Extract the [X, Y] coordinate from the center of the cell holding the provided text.  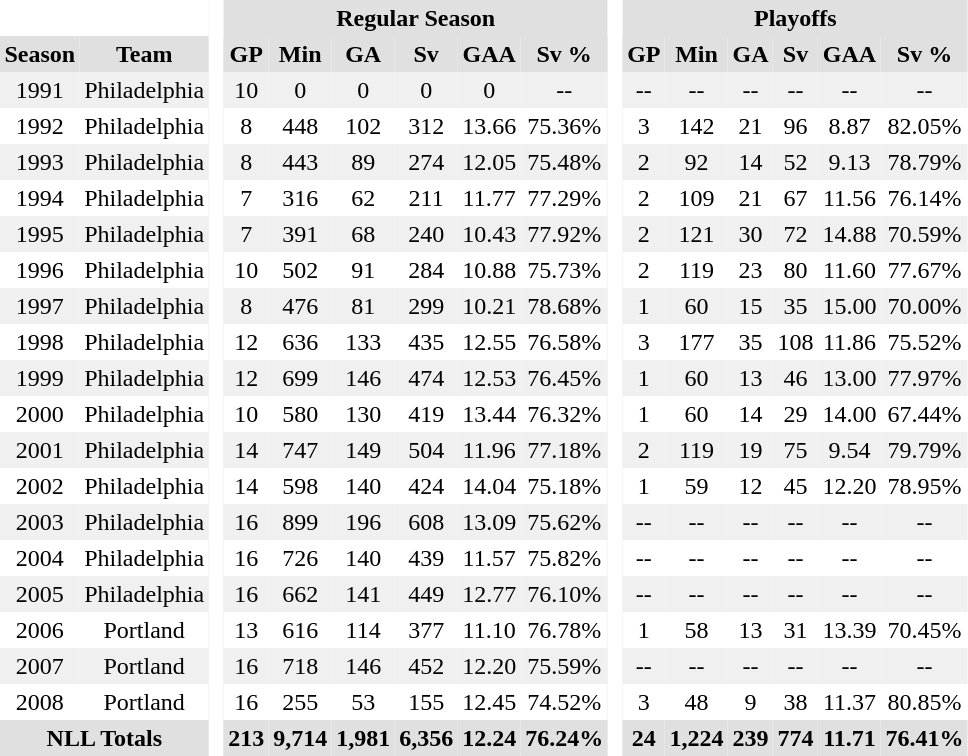
75.59% [564, 666]
46 [796, 378]
82.05% [924, 126]
2006 [40, 630]
109 [696, 198]
29 [796, 414]
1997 [40, 306]
75.52% [924, 342]
31 [796, 630]
76.58% [564, 342]
2003 [40, 522]
77.92% [564, 234]
77.29% [564, 198]
13.09 [490, 522]
699 [300, 378]
8.87 [850, 126]
1999 [40, 378]
130 [364, 414]
70.59% [924, 234]
75.18% [564, 486]
108 [796, 342]
255 [300, 702]
196 [364, 522]
74.52% [564, 702]
92 [696, 162]
177 [696, 342]
Team [144, 54]
12.77 [490, 594]
13.00 [850, 378]
13.39 [850, 630]
12.05 [490, 162]
75.48% [564, 162]
53 [364, 702]
75 [796, 450]
11.57 [490, 558]
78.79% [924, 162]
11.86 [850, 342]
774 [796, 738]
13.44 [490, 414]
636 [300, 342]
580 [300, 414]
121 [696, 234]
11.77 [490, 198]
102 [364, 126]
1992 [40, 126]
78.68% [564, 306]
75.73% [564, 270]
12.45 [490, 702]
76.45% [564, 378]
Playoffs [796, 18]
424 [426, 486]
10.21 [490, 306]
52 [796, 162]
59 [696, 486]
598 [300, 486]
9,714 [300, 738]
2002 [40, 486]
155 [426, 702]
502 [300, 270]
1993 [40, 162]
1996 [40, 270]
12.24 [490, 738]
312 [426, 126]
23 [750, 270]
504 [426, 450]
76.14% [924, 198]
316 [300, 198]
96 [796, 126]
2008 [40, 702]
NLL Totals [104, 738]
11.96 [490, 450]
15.00 [850, 306]
15 [750, 306]
19 [750, 450]
377 [426, 630]
747 [300, 450]
80.85% [924, 702]
439 [426, 558]
11.56 [850, 198]
149 [364, 450]
14.04 [490, 486]
80 [796, 270]
9.13 [850, 162]
474 [426, 378]
240 [426, 234]
299 [426, 306]
239 [750, 738]
9 [750, 702]
2000 [40, 414]
142 [696, 126]
443 [300, 162]
10.88 [490, 270]
11.71 [850, 738]
1995 [40, 234]
11.60 [850, 270]
76.24% [564, 738]
1998 [40, 342]
75.82% [564, 558]
899 [300, 522]
91 [364, 270]
284 [426, 270]
76.32% [564, 414]
24 [644, 738]
448 [300, 126]
77.97% [924, 378]
616 [300, 630]
45 [796, 486]
14.00 [850, 414]
452 [426, 666]
30 [750, 234]
77.67% [924, 270]
38 [796, 702]
10.43 [490, 234]
6,356 [426, 738]
76.78% [564, 630]
Regular Season [416, 18]
9.54 [850, 450]
726 [300, 558]
435 [426, 342]
11.10 [490, 630]
608 [426, 522]
662 [300, 594]
12.53 [490, 378]
89 [364, 162]
58 [696, 630]
213 [246, 738]
67 [796, 198]
2007 [40, 666]
391 [300, 234]
476 [300, 306]
62 [364, 198]
77.18% [564, 450]
14.88 [850, 234]
449 [426, 594]
48 [696, 702]
2005 [40, 594]
141 [364, 594]
70.45% [924, 630]
211 [426, 198]
2004 [40, 558]
1,981 [364, 738]
76.10% [564, 594]
Season [40, 54]
68 [364, 234]
133 [364, 342]
419 [426, 414]
13.66 [490, 126]
274 [426, 162]
718 [300, 666]
12.55 [490, 342]
72 [796, 234]
75.36% [564, 126]
67.44% [924, 414]
114 [364, 630]
76.41% [924, 738]
81 [364, 306]
1,224 [696, 738]
2001 [40, 450]
11.37 [850, 702]
79.79% [924, 450]
1994 [40, 198]
75.62% [564, 522]
78.95% [924, 486]
70.00% [924, 306]
1991 [40, 90]
